Locate the cell with the specified text and output its [x, y] center coordinate. 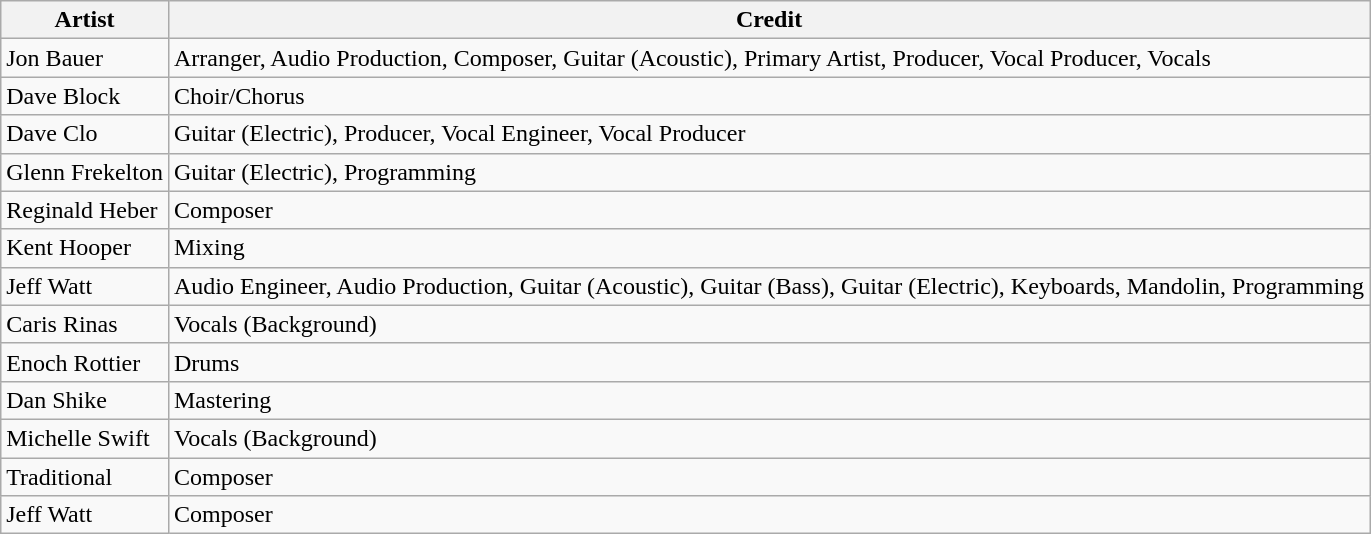
Dave Block [85, 96]
Artist [85, 20]
Choir/Chorus [768, 96]
Glenn Frekelton [85, 172]
Guitar (Electric), Producer, Vocal Engineer, Vocal Producer [768, 134]
Mastering [768, 400]
Dave Clo [85, 134]
Enoch Rottier [85, 362]
Jon Bauer [85, 58]
Mixing [768, 248]
Kent Hooper [85, 248]
Audio Engineer, Audio Production, Guitar (Acoustic), Guitar (Bass), Guitar (Electric), Keyboards, Mandolin, Programming [768, 286]
Michelle Swift [85, 438]
Caris Rinas [85, 324]
Drums [768, 362]
Arranger, Audio Production, Composer, Guitar (Acoustic), Primary Artist, Producer, Vocal Producer, Vocals [768, 58]
Guitar (Electric), Programming [768, 172]
Credit [768, 20]
Dan Shike [85, 400]
Reginald Heber [85, 210]
Traditional [85, 477]
